Detect which cell encompasses the target text, then output its [X, Y] center coordinate. 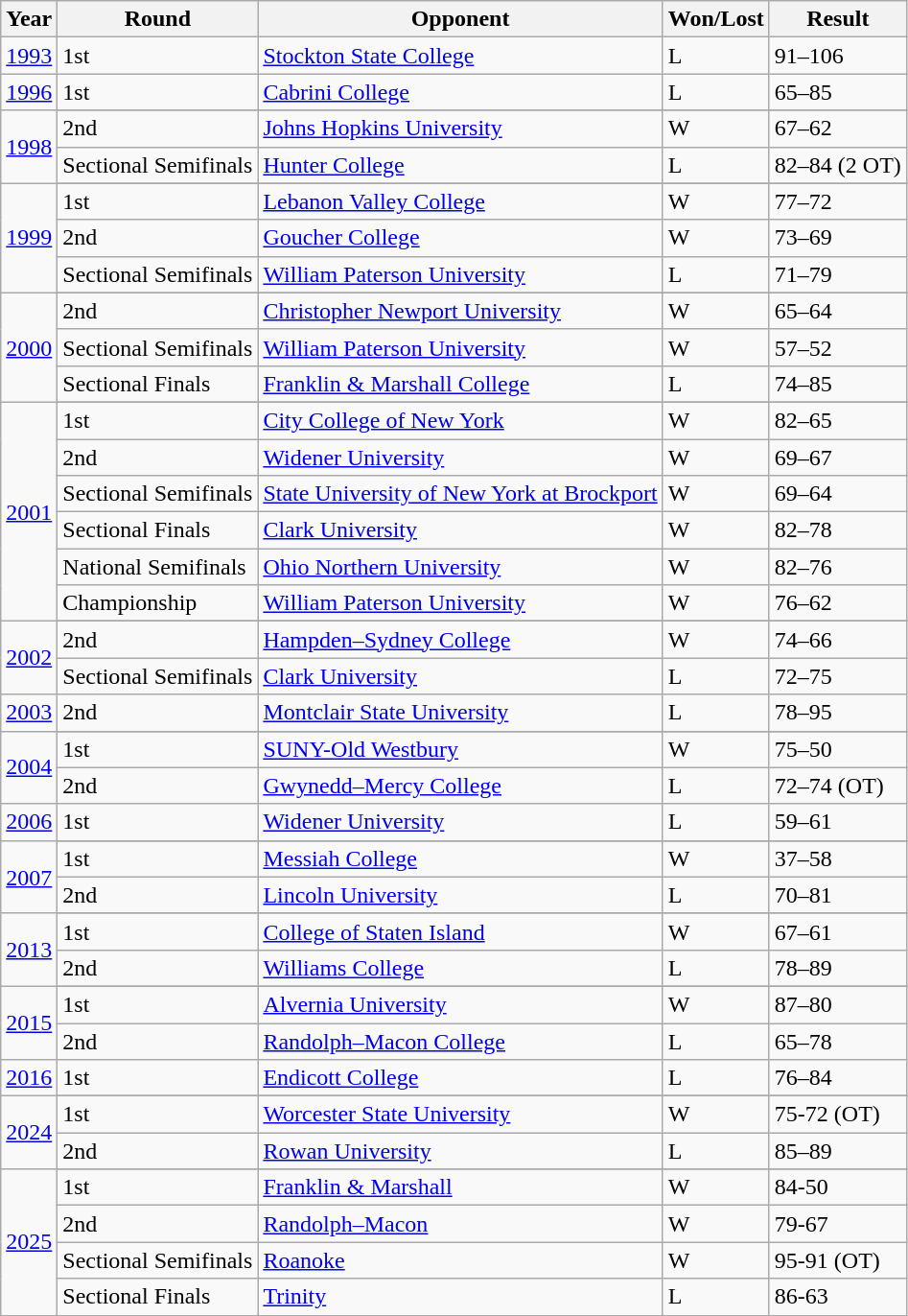
Franklin & Marshall College [460, 384]
Championship [157, 603]
Messiah College [460, 858]
2001 [29, 511]
2003 [29, 713]
Gwynedd–Mercy College [460, 786]
Hunter College [460, 165]
73–69 [838, 238]
75-72 (OT) [838, 1115]
2007 [29, 877]
Lincoln University [460, 895]
Result [838, 19]
76–84 [838, 1078]
72–74 (OT) [838, 786]
76–62 [838, 603]
82–84 (2 OT) [838, 165]
74–85 [838, 384]
Roanoke [460, 1260]
Montclair State University [460, 713]
Randolph–Macon [460, 1224]
71–79 [838, 274]
Randolph–Macon College [460, 1041]
1993 [29, 56]
87–80 [838, 1004]
37–58 [838, 858]
79-67 [838, 1224]
Lebanon Valley College [460, 201]
2015 [29, 1022]
2016 [29, 1078]
70–81 [838, 895]
Round [157, 19]
Johns Hopkins University [460, 129]
State University of New York at Brockport [460, 494]
Christopher Newport University [460, 311]
2025 [29, 1242]
Ohio Northern University [460, 567]
67–61 [838, 931]
82–76 [838, 567]
2000 [29, 347]
National Semifinals [157, 567]
69–64 [838, 494]
Stockton State College [460, 56]
Year [29, 19]
2024 [29, 1133]
91–106 [838, 56]
74–66 [838, 640]
Trinity [460, 1297]
69–67 [838, 458]
2006 [29, 822]
65–64 [838, 311]
City College of New York [460, 420]
72–75 [838, 676]
82–78 [838, 530]
College of Staten Island [460, 931]
75–50 [838, 749]
2013 [29, 950]
78–89 [838, 968]
84-50 [838, 1187]
Franklin & Marshall [460, 1187]
Opponent [460, 19]
77–72 [838, 201]
Alvernia University [460, 1004]
78–95 [838, 713]
1999 [29, 238]
65–85 [838, 92]
Cabrini College [460, 92]
67–62 [838, 129]
82–65 [838, 420]
85–89 [838, 1151]
1998 [29, 147]
2002 [29, 658]
95-91 (OT) [838, 1260]
Hampden–Sydney College [460, 640]
Worcester State University [460, 1115]
57–52 [838, 347]
59–61 [838, 822]
2004 [29, 767]
Won/Lost [715, 19]
1996 [29, 92]
86-63 [838, 1297]
Goucher College [460, 238]
Rowan University [460, 1151]
65–78 [838, 1041]
Endicott College [460, 1078]
Williams College [460, 968]
SUNY-Old Westbury [460, 749]
